Determine the (x, y) coordinate at the center of the cell enclosing the given text.  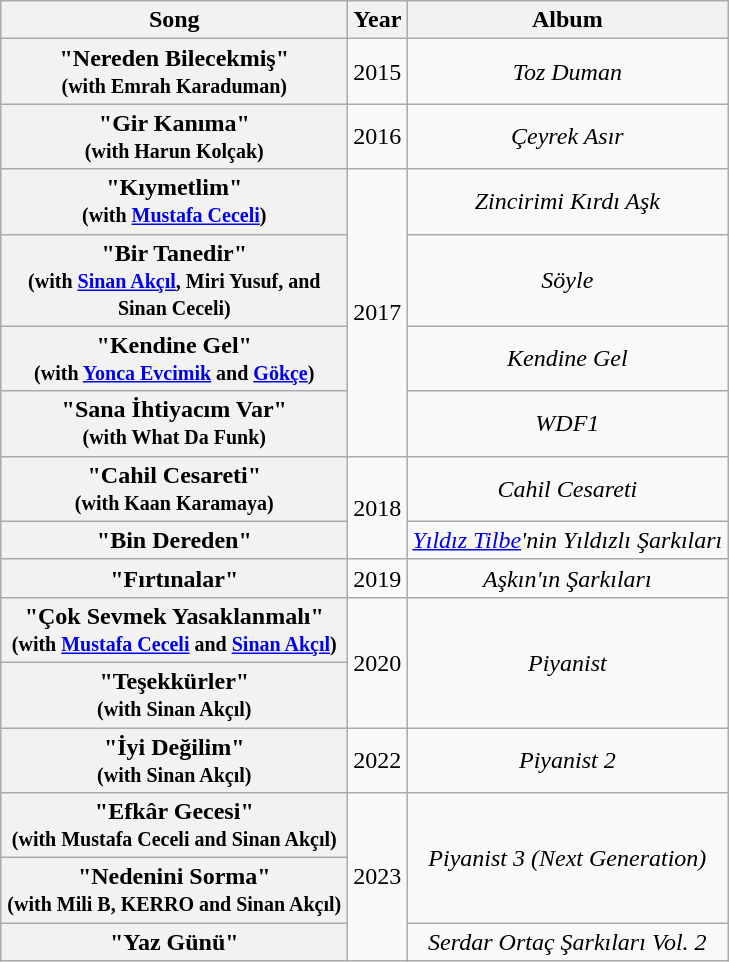
Piyanist 3 (Next Generation) (568, 858)
Çeyrek Asır (568, 136)
Kendine Gel (568, 358)
"İyi Değilim"(with Sinan Akçıl) (174, 760)
Song (174, 20)
Toz Duman (568, 72)
2017 (378, 312)
"Çok Sevmek Yasaklanmalı"(with Mustafa Ceceli and Sinan Akçıl) (174, 630)
"Fırtınalar" (174, 578)
2022 (378, 760)
"Teşekkürler"(with Sinan Akçıl) (174, 694)
2019 (378, 578)
2015 (378, 72)
Album (568, 20)
"Nereden Bilecekmiş"(with Emrah Karaduman) (174, 72)
"Kendine Gel"(with Yonca Evcimik and Gökçe) (174, 358)
WDF1 (568, 424)
"Efkâr Gecesi"(with Mustafa Ceceli and Sinan Akçıl) (174, 826)
"Kıymetlim"(with Mustafa Ceceli) (174, 202)
Piyanist (568, 662)
Piyanist 2 (568, 760)
"Gir Kanıma"(with Harun Kolçak) (174, 136)
"Bin Dereden" (174, 540)
2016 (378, 136)
2020 (378, 662)
Yıldız Tilbe'nin Yıldızlı Şarkıları (568, 540)
Cahil Cesareti (568, 488)
2023 (378, 877)
2018 (378, 508)
"Sana İhtiyacım Var"(with What Da Funk) (174, 424)
"Yaz Günü" (174, 942)
"Bir Tanedir"(with Sinan Akçıl, Miri Yusuf, and Sinan Ceceli) (174, 280)
Söyle (568, 280)
"Nedenini Sorma"(with Mili B, KERRO and Sinan Akçıl) (174, 890)
Zincirimi Kırdı Aşk (568, 202)
Serdar Ortaç Şarkıları Vol. 2 (568, 942)
Aşkın'ın Şarkıları (568, 578)
"Cahil Cesareti"(with Kaan Karamaya) (174, 488)
Year (378, 20)
